For the text-containing cell, return its midpoint in [X, Y] coordinate format. 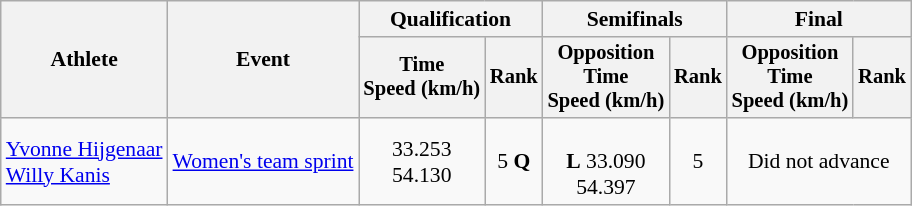
Yvonne HijgenaarWilly Kanis [84, 162]
33.253 54.130 [422, 162]
5 [698, 162]
Women's team sprint [264, 162]
Qualification [450, 19]
Did not advance [819, 162]
Athlete [84, 60]
5 Q [514, 162]
Final [819, 19]
Event [264, 60]
L 33.09054.397 [606, 162]
TimeSpeed (km/h) [422, 78]
Semifinals [635, 19]
